Return (X, Y) of the center of cell containing provided text 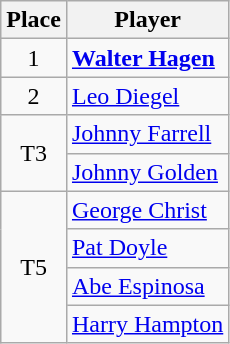
Place (34, 20)
Abe Espinosa (147, 286)
T3 (34, 153)
2 (34, 96)
Johnny Farrell (147, 134)
Leo Diegel (147, 96)
T5 (34, 267)
George Christ (147, 210)
1 (34, 58)
Player (147, 20)
Harry Hampton (147, 324)
Pat Doyle (147, 248)
Walter Hagen (147, 58)
Johnny Golden (147, 172)
